Capture the cell that displays the provided text and extract its [X, Y] central coordinate. 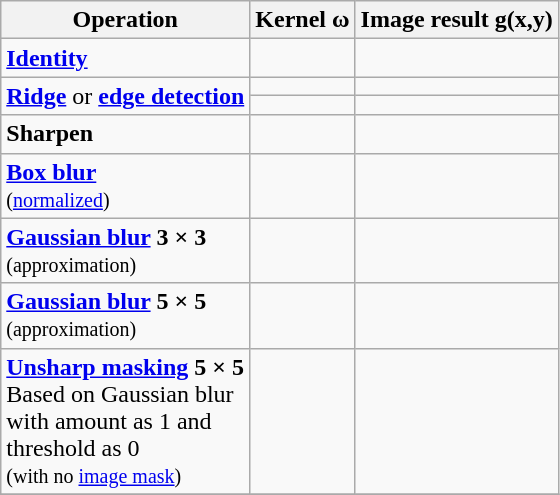
Identity [126, 58]
Kernel ω [302, 20]
Sharpen [126, 134]
Operation [126, 20]
Gaussian blur 3 × 3 (approximation) [126, 250]
Box blur (normalized) [126, 186]
Gaussian blur 5 × 5 (approximation) [126, 316]
Unsharp masking 5 × 5 Based on Gaussian blur with amount as 1 and threshold as 0 (with no image mask) [126, 421]
Ridge or edge detection [126, 96]
Image result g(x,y) [456, 20]
